Find where the given text appears and provide that cell's center as [X, Y] coordinate. 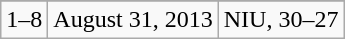
1–8 [24, 20]
NIU, 30–27 [281, 20]
August 31, 2013 [133, 20]
